Determine the (x, y) coordinate at the center of the cell enclosing the given text.  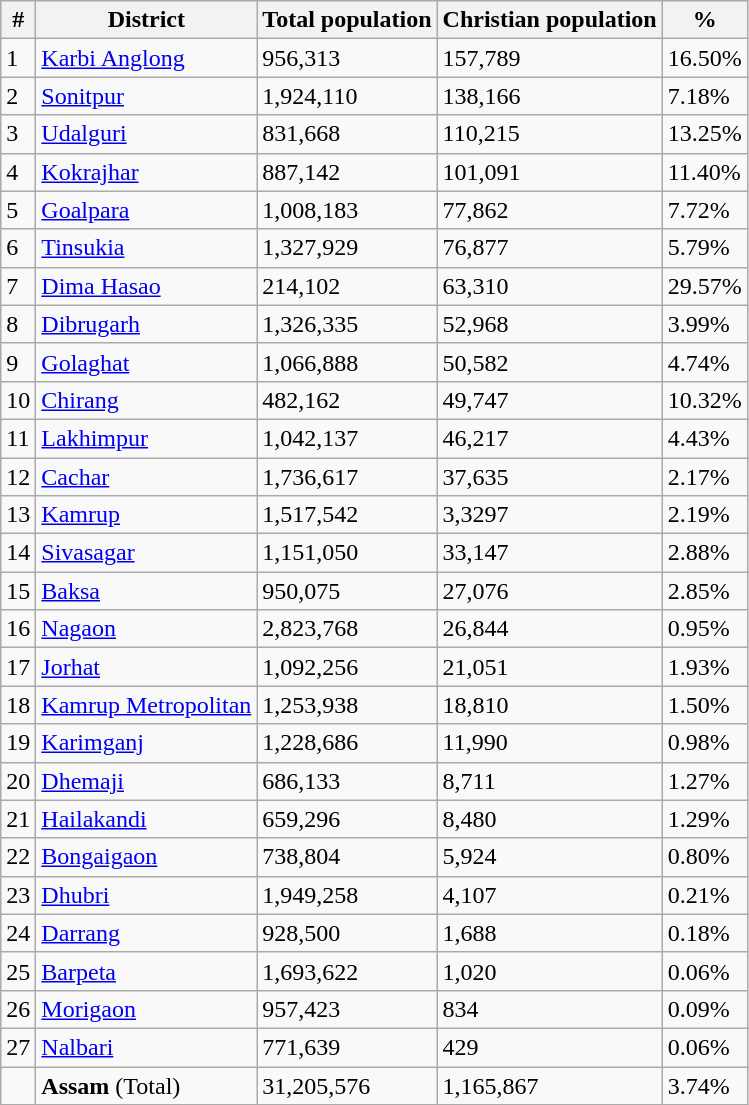
52,968 (550, 324)
1,688 (550, 933)
Dima Hasao (146, 286)
11 (18, 438)
3.74% (704, 1085)
0.18% (704, 933)
Karbi Anglong (146, 58)
Sonitpur (146, 96)
Barpeta (146, 971)
7 (18, 286)
1,949,258 (347, 895)
8,480 (550, 819)
Tinsukia (146, 248)
Kokrajhar (146, 172)
11.40% (704, 172)
31,205,576 (347, 1085)
1,253,938 (347, 705)
Kamrup (146, 515)
Nalbari (146, 1047)
0.21% (704, 895)
4.74% (704, 362)
Dhubri (146, 895)
4,107 (550, 895)
19 (18, 743)
0.80% (704, 857)
15 (18, 591)
63,310 (550, 286)
3.99% (704, 324)
429 (550, 1047)
928,500 (347, 933)
12 (18, 477)
Hailakandi (146, 819)
% (704, 20)
101,091 (550, 172)
Nagaon (146, 629)
0.95% (704, 629)
1.50% (704, 705)
10 (18, 400)
771,639 (347, 1047)
Dibrugarh (146, 324)
26 (18, 1009)
887,142 (347, 172)
Jorhat (146, 667)
33,147 (550, 553)
37,635 (550, 477)
1,517,542 (347, 515)
1,326,335 (347, 324)
482,162 (347, 400)
9 (18, 362)
Morigaon (146, 1009)
2,823,768 (347, 629)
18 (18, 705)
1 (18, 58)
7.18% (704, 96)
26,844 (550, 629)
214,102 (347, 286)
46,217 (550, 438)
1,042,137 (347, 438)
27,076 (550, 591)
22 (18, 857)
21 (18, 819)
950,075 (347, 591)
738,804 (347, 857)
7.72% (704, 210)
Kamrup Metropolitan (146, 705)
Sivasagar (146, 553)
110,215 (550, 134)
1,693,622 (347, 971)
Christian population (550, 20)
1,066,888 (347, 362)
1,165,867 (550, 1085)
Karimganj (146, 743)
Lakhimpur (146, 438)
831,668 (347, 134)
Goalpara (146, 210)
17 (18, 667)
138,166 (550, 96)
956,313 (347, 58)
Dhemaji (146, 781)
District (146, 20)
3,3297 (550, 515)
49,747 (550, 400)
686,133 (347, 781)
13 (18, 515)
11,990 (550, 743)
77,862 (550, 210)
Baksa (146, 591)
5 (18, 210)
5,924 (550, 857)
2.85% (704, 591)
1.93% (704, 667)
2.88% (704, 553)
1,008,183 (347, 210)
20 (18, 781)
Darrang (146, 933)
27 (18, 1047)
1,151,050 (347, 553)
1,020 (550, 971)
50,582 (550, 362)
Bongaigaon (146, 857)
2 (18, 96)
29.57% (704, 286)
1,736,617 (347, 477)
834 (550, 1009)
2.19% (704, 515)
16 (18, 629)
1,924,110 (347, 96)
6 (18, 248)
14 (18, 553)
24 (18, 933)
Cachar (146, 477)
1.27% (704, 781)
Chirang (146, 400)
25 (18, 971)
4.43% (704, 438)
2.17% (704, 477)
1.29% (704, 819)
Golaghat (146, 362)
3 (18, 134)
13.25% (704, 134)
0.98% (704, 743)
4 (18, 172)
1,228,686 (347, 743)
157,789 (550, 58)
# (18, 20)
8,711 (550, 781)
76,877 (550, 248)
1,092,256 (347, 667)
957,423 (347, 1009)
Assam (Total) (146, 1085)
5.79% (704, 248)
1,327,929 (347, 248)
23 (18, 895)
Udalguri (146, 134)
21,051 (550, 667)
Total population (347, 20)
0.09% (704, 1009)
18,810 (550, 705)
8 (18, 324)
10.32% (704, 400)
659,296 (347, 819)
16.50% (704, 58)
